Identify which cell holds the provided text, then report its (X, Y) central coordinate. 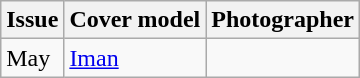
Cover model (135, 20)
May (32, 58)
Issue (32, 20)
Photographer (283, 20)
Iman (135, 58)
